Return the (X, Y) coordinate for the center point of the cell that contains the specified text.  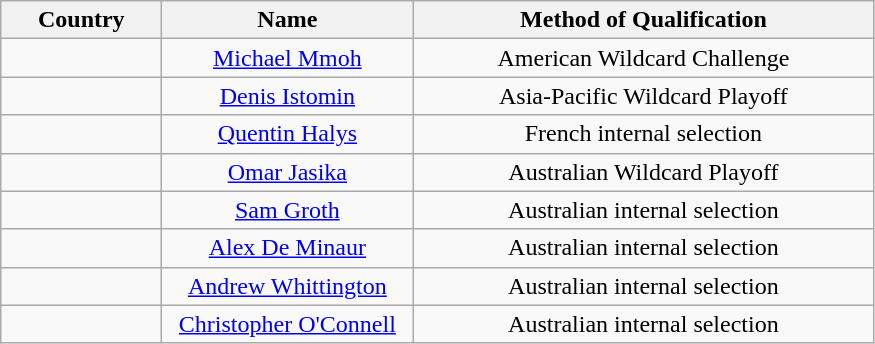
Sam Groth (288, 210)
Quentin Halys (288, 134)
Name (288, 20)
Christopher O'Connell (288, 324)
Michael Mmoh (288, 58)
Omar Jasika (288, 172)
Australian Wildcard Playoff (644, 172)
Alex De Minaur (288, 248)
Andrew Whittington (288, 286)
American Wildcard Challenge (644, 58)
French internal selection (644, 134)
Country (82, 20)
Method of Qualification (644, 20)
Asia-Pacific Wildcard Playoff (644, 96)
Denis Istomin (288, 96)
